Return [X, Y] of the center of cell containing provided text 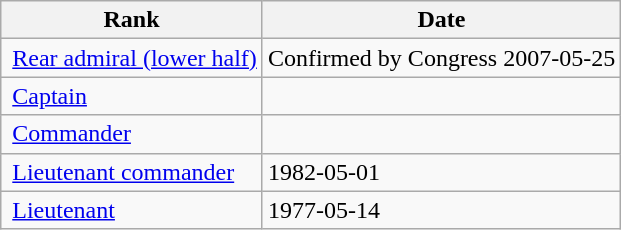
Lieutenant [132, 210]
1982-05-01 [441, 172]
Date [441, 20]
Rear admiral (lower half) [132, 58]
Commander [132, 134]
Rank [132, 20]
Captain [132, 96]
1977-05-14 [441, 210]
Confirmed by Congress 2007-05-25 [441, 58]
Lieutenant commander [132, 172]
